Extract the (X, Y) coordinate from the center of the cell holding the provided text.  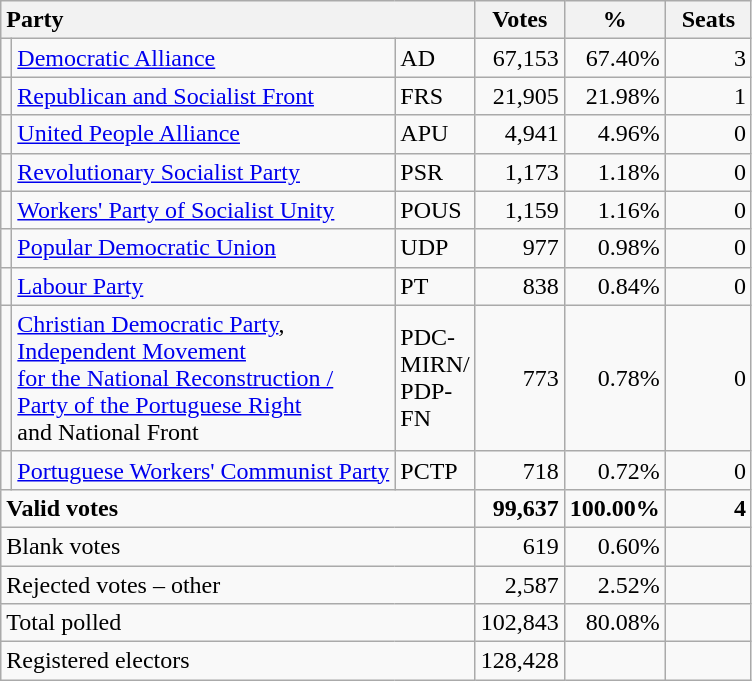
67.40% (614, 58)
1 (708, 96)
80.08% (614, 623)
PT (435, 286)
Party (238, 20)
Registered electors (238, 661)
Total polled (238, 623)
21.98% (614, 96)
Republican and Socialist Front (204, 96)
718 (520, 470)
Valid votes (238, 508)
Votes (520, 20)
0.60% (614, 546)
128,428 (520, 661)
Portuguese Workers' Communist Party (204, 470)
Seats (708, 20)
4 (708, 508)
Christian Democratic Party,Independent Movementfor the National Reconstruction /Party of the Portuguese Rightand National Front (204, 378)
Rejected votes – other (238, 585)
UDP (435, 248)
Democratic Alliance (204, 58)
Blank votes (238, 546)
FRS (435, 96)
0.72% (614, 470)
POUS (435, 210)
67,153 (520, 58)
APU (435, 134)
Workers' Party of Socialist Unity (204, 210)
99,637 (520, 508)
3 (708, 58)
PCTP (435, 470)
0.84% (614, 286)
0.98% (614, 248)
1.16% (614, 210)
4,941 (520, 134)
United People Alliance (204, 134)
4.96% (614, 134)
1,173 (520, 172)
Labour Party (204, 286)
1,159 (520, 210)
0.78% (614, 378)
PDC-MIRN/PDP-FN (435, 378)
619 (520, 546)
Revolutionary Socialist Party (204, 172)
838 (520, 286)
PSR (435, 172)
21,905 (520, 96)
Popular Democratic Union (204, 248)
AD (435, 58)
% (614, 20)
773 (520, 378)
977 (520, 248)
100.00% (614, 508)
102,843 (520, 623)
1.18% (614, 172)
2.52% (614, 585)
2,587 (520, 585)
